From the cell containing the given text, extract its center point as (X, Y) coordinate. 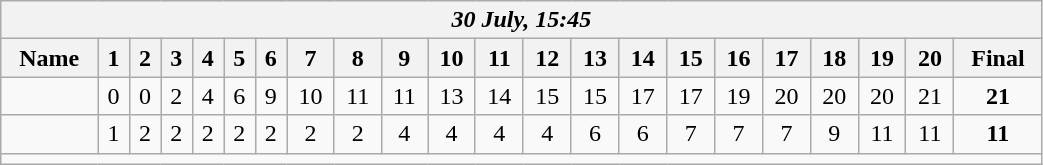
3 (176, 58)
Final (998, 58)
Name (50, 58)
18 (834, 58)
8 (358, 58)
5 (240, 58)
12 (547, 58)
30 July, 15:45 (522, 20)
16 (739, 58)
